Identify which cell holds the provided text, then report its [x, y] central coordinate. 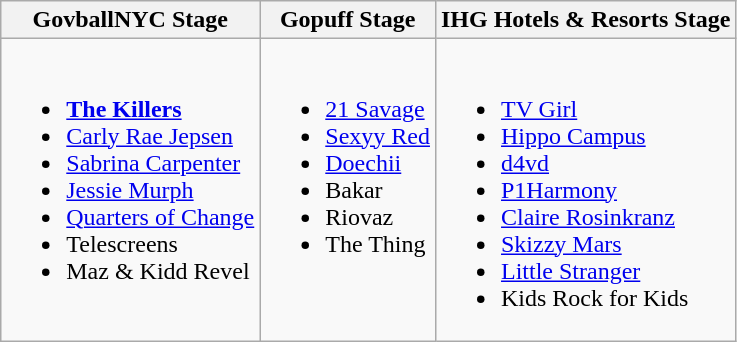
The KillersCarly Rae JepsenSabrina CarpenterJessie MurphQuarters of ChangeTelescreensMaz & Kidd Revel [130, 190]
TV GirlHippo Campusd4vdP1HarmonyClaire RosinkranzSkizzy MarsLittle StrangerKids Rock for Kids [585, 190]
21 SavageSexyy RedDoechiiBakarRiovazThe Thing [348, 190]
Gopuff Stage [348, 20]
IHG Hotels & Resorts Stage [585, 20]
GovballNYC Stage [130, 20]
